Pinpoint the cell where the given text exists, returning its (X, Y) midpoint coordinate. 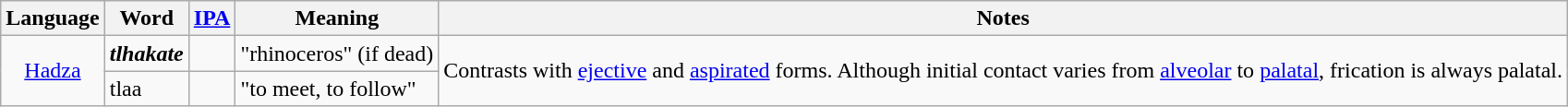
IPA (212, 18)
"rhinoceros" (if dead) (337, 53)
tlhakate (146, 53)
tlaa (146, 89)
"to meet, to follow" (337, 89)
Contrasts with ejective and aspirated forms. Although initial contact varies from alveolar to palatal, frication is always palatal. (1003, 71)
Word (146, 18)
Meaning (337, 18)
Hadza (53, 71)
Notes (1003, 18)
Language (53, 18)
